From the cell containing the given text, extract its center point as [X, Y] coordinate. 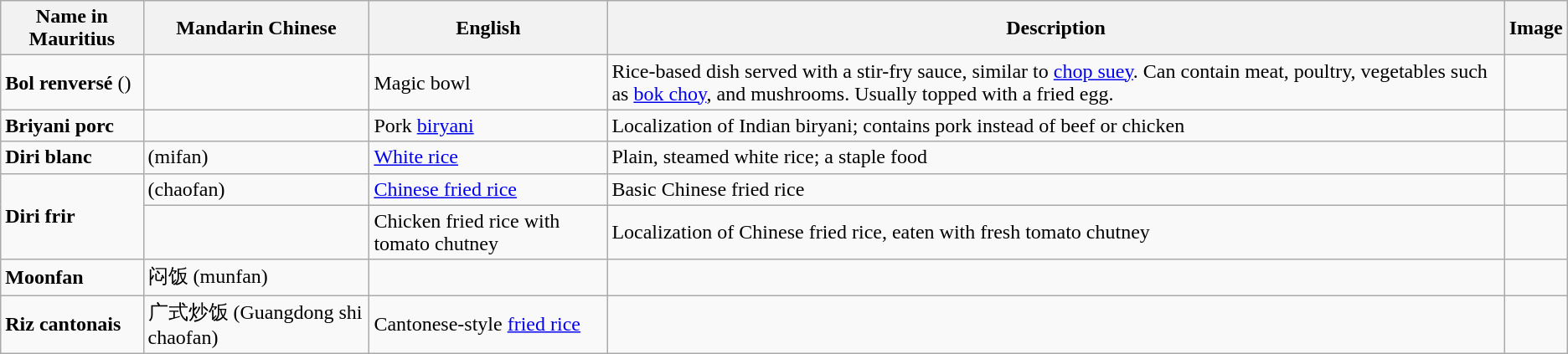
广式炒饭 (Guangdong shi chaofan) [256, 325]
Description [1055, 28]
Riz cantonais [72, 325]
Chinese fried rice [488, 189]
Pork biryani [488, 126]
English [488, 28]
Image [1536, 28]
Plain, steamed white rice; a staple food [1055, 157]
(chaofan) [256, 189]
闷饭 (munfan) [256, 278]
Moonfan [72, 278]
White rice [488, 157]
Diri blanc [72, 157]
(mifan) [256, 157]
Chicken fried rice with tomato chutney [488, 233]
Briyani porc [72, 126]
Magic bowl [488, 82]
Bol renversé () [72, 82]
Localization of Chinese fried rice, eaten with fresh tomato chutney [1055, 233]
Name in Mauritius [72, 28]
Diri frir [72, 216]
Mandarin Chinese [256, 28]
Basic Chinese fried rice [1055, 189]
Cantonese-style fried rice [488, 325]
Localization of Indian biryani; contains pork instead of beef or chicken [1055, 126]
